Locate the cell with the specified text and output its [X, Y] center coordinate. 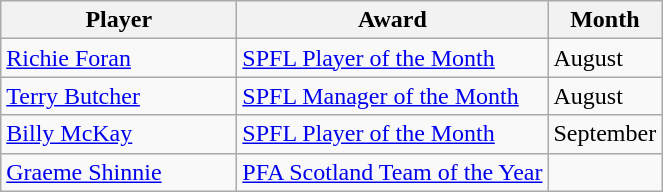
Player [119, 20]
Award [392, 20]
SPFL Manager of the Month [392, 96]
PFA Scotland Team of the Year [392, 172]
Richie Foran [119, 58]
Billy McKay [119, 134]
Month [605, 20]
Graeme Shinnie [119, 172]
September [605, 134]
Terry Butcher [119, 96]
